Identify which cell holds the provided text, then report its [x, y] central coordinate. 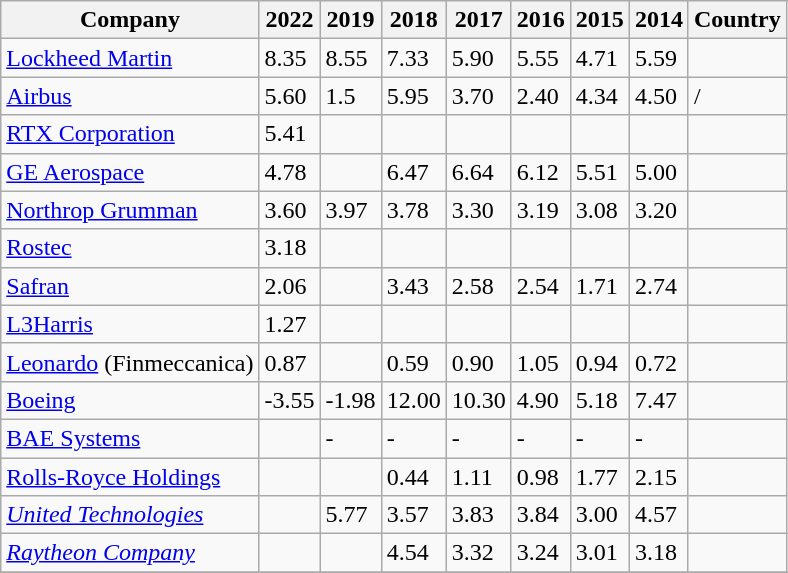
1.27 [290, 324]
4.90 [540, 400]
3.43 [414, 286]
6.12 [540, 172]
5.41 [290, 134]
Leonardo (Finmeccanica) [130, 362]
3.19 [540, 210]
3.84 [540, 515]
1.05 [540, 362]
4.54 [414, 553]
2.15 [658, 477]
4.50 [658, 96]
7.33 [414, 58]
5.59 [658, 58]
4.57 [658, 515]
3.08 [600, 210]
2.74 [658, 286]
1.71 [600, 286]
0.87 [290, 362]
0.94 [600, 362]
5.77 [350, 515]
BAE Systems [130, 438]
3.83 [478, 515]
2015 [600, 20]
3.01 [600, 553]
2.58 [478, 286]
2017 [478, 20]
1.11 [478, 477]
3.60 [290, 210]
2.40 [540, 96]
Rolls-Royce Holdings [130, 477]
5.55 [540, 58]
Raytheon Company [130, 553]
5.18 [600, 400]
6.64 [478, 172]
10.30 [478, 400]
GE Aerospace [130, 172]
5.00 [658, 172]
2.06 [290, 286]
Northrop Grumman [130, 210]
6.47 [414, 172]
3.24 [540, 553]
5.90 [478, 58]
3.97 [350, 210]
8.55 [350, 58]
0.72 [658, 362]
2022 [290, 20]
3.00 [600, 515]
4.78 [290, 172]
Rostec [130, 248]
1.5 [350, 96]
RTX Corporation [130, 134]
3.78 [414, 210]
3.30 [478, 210]
Company [130, 20]
2018 [414, 20]
2.54 [540, 286]
Safran [130, 286]
3.70 [478, 96]
0.90 [478, 362]
Lockheed Martin [130, 58]
-3.55 [290, 400]
0.44 [414, 477]
Country [737, 20]
/ [737, 96]
8.35 [290, 58]
5.51 [600, 172]
United Technologies [130, 515]
3.20 [658, 210]
3.32 [478, 553]
2014 [658, 20]
5.95 [414, 96]
-1.98 [350, 400]
2019 [350, 20]
1.77 [600, 477]
5.60 [290, 96]
Boeing [130, 400]
4.34 [600, 96]
Airbus [130, 96]
0.59 [414, 362]
4.71 [600, 58]
7.47 [658, 400]
12.00 [414, 400]
L3Harris [130, 324]
0.98 [540, 477]
3.57 [414, 515]
2016 [540, 20]
